Output the (x, y) coordinate of the center of the cell containing the given text.  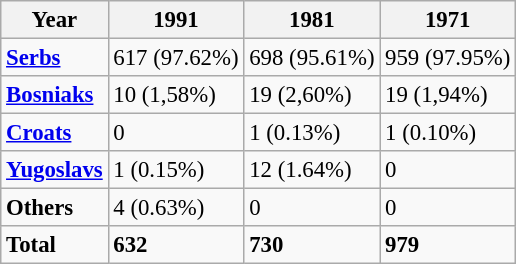
Serbs (54, 58)
4 (0.63%) (176, 208)
979 (448, 245)
10 (1,58%) (176, 95)
12 (1.64%) (312, 170)
1 (0.10%) (448, 133)
698 (95.61%) (312, 58)
Croats (54, 133)
Total (54, 245)
1 (0.13%) (312, 133)
1 (0.15%) (176, 170)
1981 (312, 20)
617 (97.62%) (176, 58)
Bosniaks (54, 95)
730 (312, 245)
959 (97.95%) (448, 58)
Year (54, 20)
1971 (448, 20)
1991 (176, 20)
Yugoslavs (54, 170)
19 (1,94%) (448, 95)
19 (2,60%) (312, 95)
632 (176, 245)
Others (54, 208)
